Find where the given text appears and provide that cell's center as (x, y) coordinate. 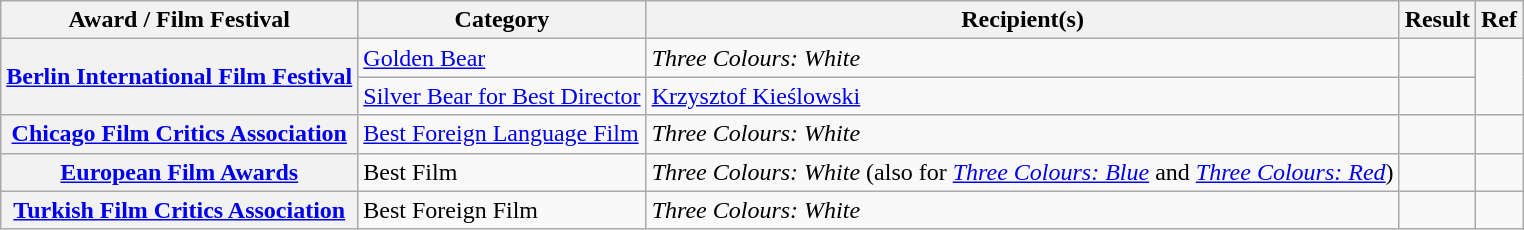
Recipient(s) (1022, 20)
Silver Bear for Best Director (502, 96)
Category (502, 20)
European Film Awards (180, 172)
Award / Film Festival (180, 20)
Turkish Film Critics Association (180, 210)
Best Foreign Language Film (502, 134)
Result (1437, 20)
Best Film (502, 172)
Three Colours: White (also for Three Colours: Blue and Three Colours: Red) (1022, 172)
Golden Bear (502, 58)
Ref (1500, 20)
Berlin International Film Festival (180, 77)
Best Foreign Film (502, 210)
Chicago Film Critics Association (180, 134)
Krzysztof Kieślowski (1022, 96)
